Identify which cell holds the provided text, then report its [X, Y] central coordinate. 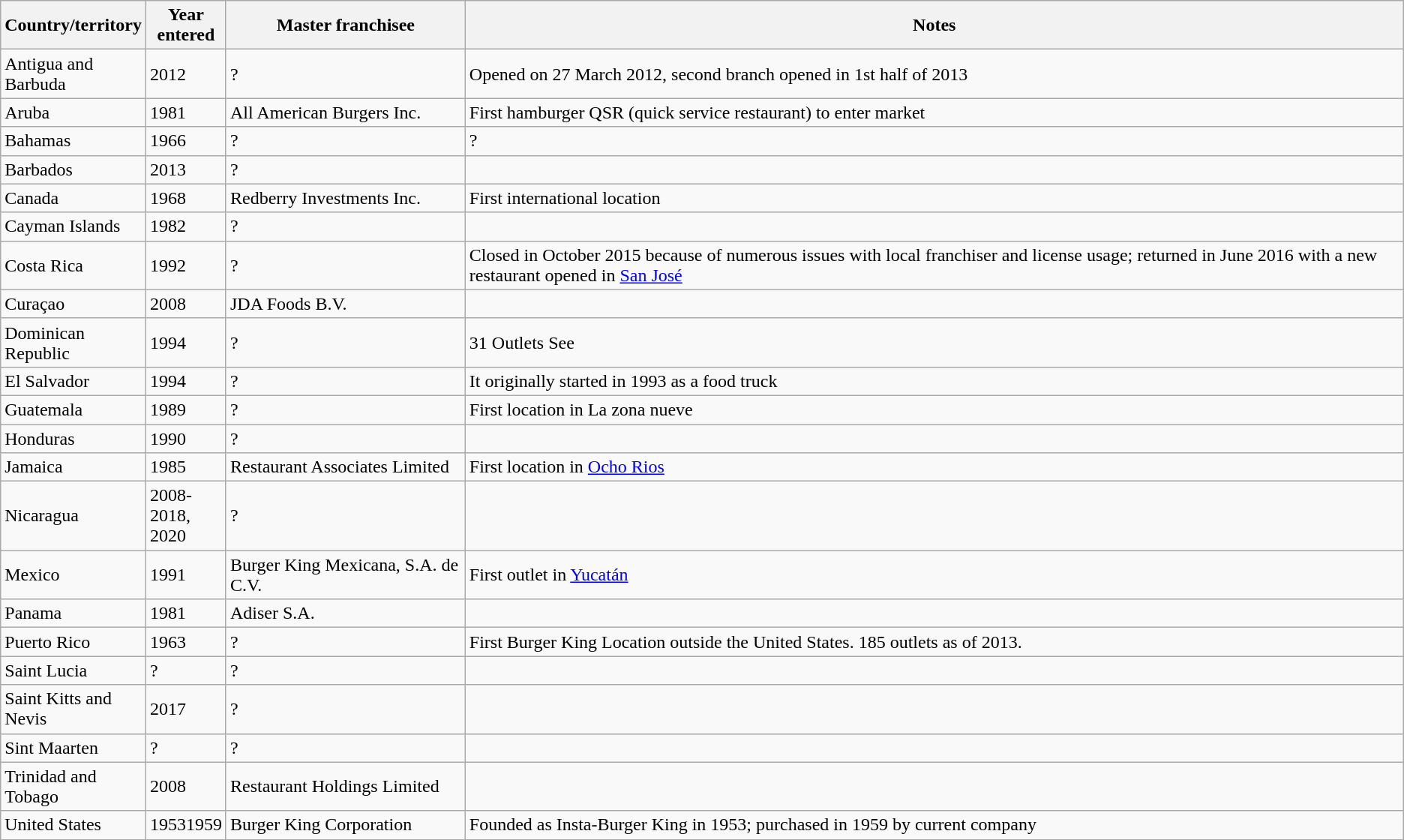
1990 [186, 439]
Burger King Corporation [345, 825]
Trinidad and Tobago [73, 786]
Nicaragua [73, 516]
Canada [73, 198]
Honduras [73, 439]
19531959 [186, 825]
First location in La zona nueve [934, 409]
Opened on 27 March 2012, second branch opened in 1st half of 2013 [934, 73]
1985 [186, 467]
Bahamas [73, 141]
Saint Lucia [73, 670]
2008-2018, 2020 [186, 516]
First location in Ocho Rios [934, 467]
First hamburger QSR (quick service restaurant) to enter market [934, 112]
1989 [186, 409]
First Burger King Location outside the United States. 185 outlets as of 2013. [934, 642]
Notes [934, 25]
Redberry Investments Inc. [345, 198]
Adiser S.A. [345, 613]
1966 [186, 141]
Restaurant Associates Limited [345, 467]
JDA Foods B.V. [345, 304]
2012 [186, 73]
2013 [186, 169]
Master franchisee [345, 25]
Founded as Insta-Burger King in 1953; purchased in 1959 by current company [934, 825]
1963 [186, 642]
Saint Kitts and Nevis [73, 709]
It originally started in 1993 as a food truck [934, 381]
2017 [186, 709]
Panama [73, 613]
Barbados [73, 169]
Sint Maarten [73, 748]
Jamaica [73, 467]
Yearentered [186, 25]
Restaurant Holdings Limited [345, 786]
Costa Rica [73, 265]
United States [73, 825]
1992 [186, 265]
31 Outlets See [934, 342]
Country/territory [73, 25]
All American Burgers Inc. [345, 112]
Curaçao [73, 304]
Guatemala [73, 409]
Dominican Republic [73, 342]
1982 [186, 226]
1968 [186, 198]
Puerto Rico [73, 642]
First international location [934, 198]
Cayman Islands [73, 226]
First outlet in Yucatán [934, 574]
Mexico [73, 574]
Aruba [73, 112]
1991 [186, 574]
Antigua and Barbuda [73, 73]
El Salvador [73, 381]
Burger King Mexicana, S.A. de C.V. [345, 574]
